Capture the cell that displays the provided text and extract its (x, y) central coordinate. 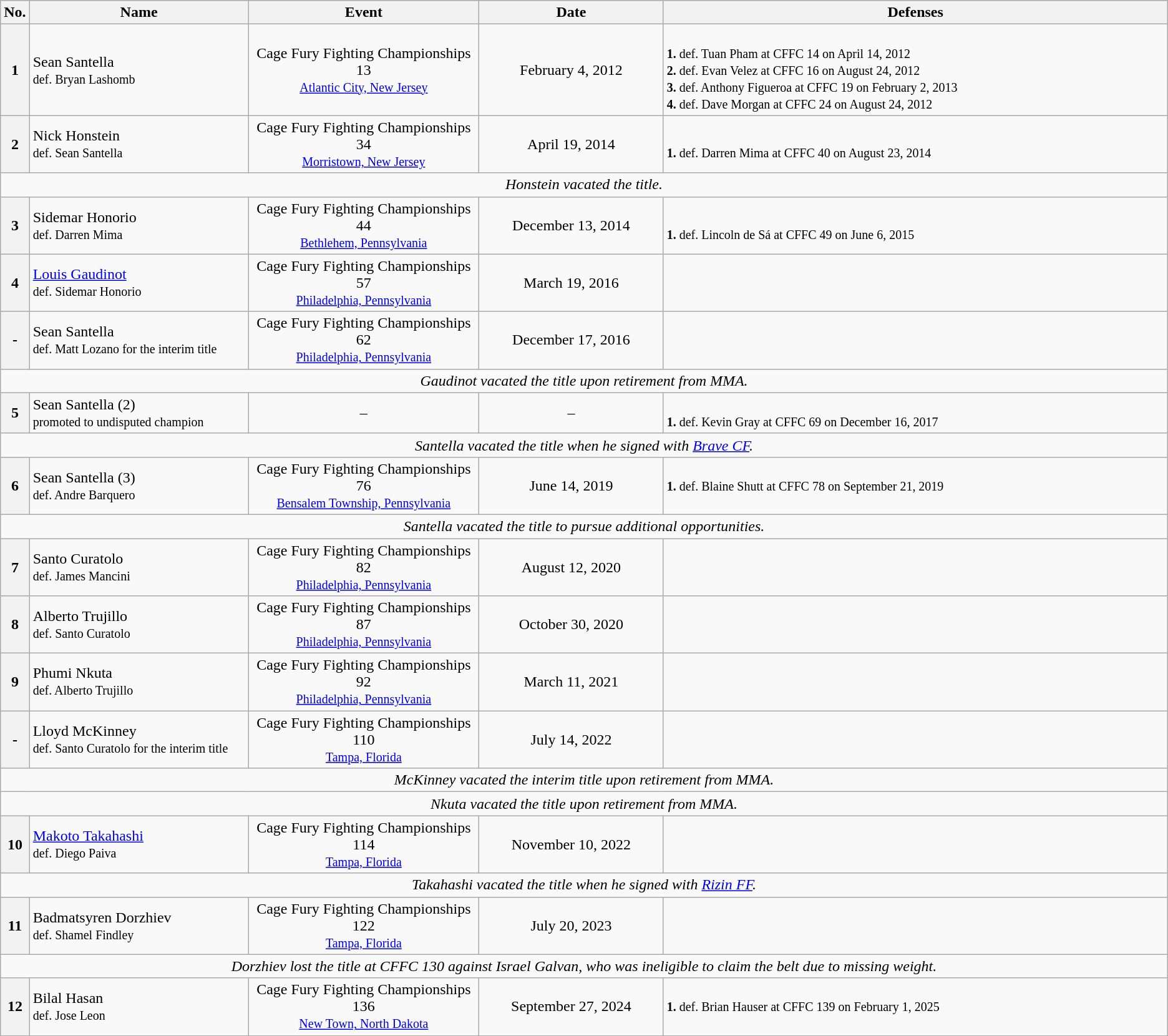
July 14, 2022 (572, 740)
Sean Santella (2)promoted to undisputed champion (139, 413)
Bilal Hasandef. Jose Leon (139, 1007)
Alberto Trujillodef. Santo Curatolo (139, 625)
Cage Fury Fighting Championships 34Morristown, New Jersey (364, 144)
1. def. Kevin Gray at CFFC 69 on December 16, 2017 (915, 413)
June 14, 2019 (572, 486)
October 30, 2020 (572, 625)
Cage Fury Fighting Championships 110Tampa, Florida (364, 740)
1. def. Lincoln de Sá at CFFC 49 on June 6, 2015 (915, 225)
April 19, 2014 (572, 144)
Dorzhiev lost the title at CFFC 130 against Israel Galvan, who was ineligible to claim the belt due to missing weight. (584, 966)
November 10, 2022 (572, 844)
March 19, 2016 (572, 283)
Event (364, 12)
Cage Fury Fighting Championships 87Philadelphia, Pennsylvania (364, 625)
Sean Santella (3)def. Andre Barquero (139, 486)
3 (15, 225)
Cage Fury Fighting Championships 122Tampa, Florida (364, 926)
Cage Fury Fighting Championships 136New Town, North Dakota (364, 1007)
Honstein vacated the title. (584, 185)
Cage Fury Fighting Championships 92Philadelphia, Pennsylvania (364, 682)
8 (15, 625)
Phumi Nkutadef. Alberto Trujillo (139, 682)
Cage Fury Fighting Championships 57Philadelphia, Pennsylvania (364, 283)
July 20, 2023 (572, 926)
Cage Fury Fighting Championships 13Atlantic City, New Jersey (364, 70)
Cage Fury Fighting Championships 62Philadelphia, Pennsylvania (364, 340)
Cage Fury Fighting Championships 82Philadelphia, Pennsylvania (364, 567)
6 (15, 486)
Sean Santelladef. Matt Lozano for the interim title (139, 340)
Cage Fury Fighting Championships 44Bethlehem, Pennsylvania (364, 225)
Makoto Takahashidef. Diego Paiva (139, 844)
No. (15, 12)
9 (15, 682)
1. def. Blaine Shutt at CFFC 78 on September 21, 2019 (915, 486)
Louis Gaudinotdef. Sidemar Honorio (139, 283)
1. def. Brian Hauser at CFFC 139 on February 1, 2025 (915, 1007)
4 (15, 283)
Sean Santelladef. Bryan Lashomb (139, 70)
Name (139, 12)
March 11, 2021 (572, 682)
Lloyd McKinneydef. Santo Curatolo for the interim title (139, 740)
December 17, 2016 (572, 340)
Santella vacated the title when he signed with Brave CF. (584, 445)
McKinney vacated the interim title upon retirement from MMA. (584, 780)
Cage Fury Fighting Championships 114Tampa, Florida (364, 844)
10 (15, 844)
Gaudinot vacated the title upon retirement from MMA. (584, 381)
11 (15, 926)
Sidemar Honoriodef. Darren Mima (139, 225)
Santo Curatolo def. James Mancini (139, 567)
1 (15, 70)
Date (572, 12)
Badmatsyren Dorzhievdef. Shamel Findley (139, 926)
5 (15, 413)
7 (15, 567)
Nkuta vacated the title upon retirement from MMA. (584, 804)
Defenses (915, 12)
Santella vacated the title to pursue additional opportunities. (584, 526)
2 (15, 144)
Cage Fury Fighting Championships 76Bensalem Township, Pennsylvania (364, 486)
February 4, 2012 (572, 70)
September 27, 2024 (572, 1007)
December 13, 2014 (572, 225)
August 12, 2020 (572, 567)
Nick Honsteindef. Sean Santella (139, 144)
12 (15, 1007)
1. def. Darren Mima at CFFC 40 on August 23, 2014 (915, 144)
Takahashi vacated the title when he signed with Rizin FF. (584, 885)
